Extract the (x, y) coordinate from the center of the cell holding the provided text.  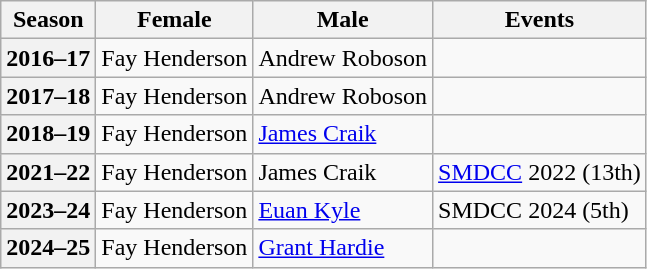
Female (174, 20)
Euan Kyle (343, 210)
2024–25 (48, 248)
Male (343, 20)
2017–18 (48, 96)
2021–22 (48, 172)
2023–24 (48, 210)
Events (540, 20)
SMDCC 2024 (5th) (540, 210)
Season (48, 20)
2016–17 (48, 58)
SMDCC 2022 (13th) (540, 172)
2018–19 (48, 134)
Grant Hardie (343, 248)
